Locate the cell with the specified text and output its [X, Y] center coordinate. 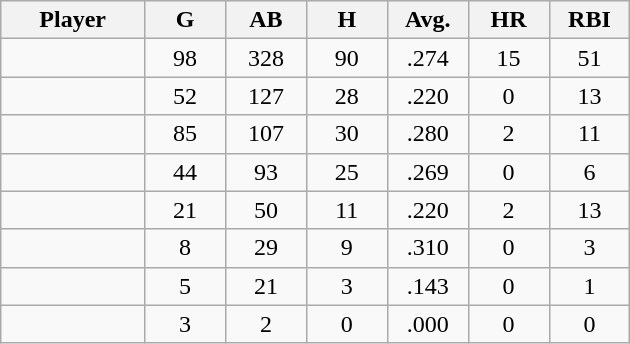
AB [266, 20]
98 [186, 58]
28 [346, 96]
8 [186, 248]
G [186, 20]
5 [186, 286]
127 [266, 96]
90 [346, 58]
9 [346, 248]
.000 [428, 324]
44 [186, 172]
.143 [428, 286]
29 [266, 248]
.269 [428, 172]
Avg. [428, 20]
85 [186, 134]
H [346, 20]
51 [590, 58]
Player [73, 20]
.274 [428, 58]
RBI [590, 20]
30 [346, 134]
52 [186, 96]
1 [590, 286]
.310 [428, 248]
107 [266, 134]
328 [266, 58]
.280 [428, 134]
93 [266, 172]
15 [508, 58]
25 [346, 172]
6 [590, 172]
50 [266, 210]
HR [508, 20]
